For the text-containing cell, return its midpoint in [X, Y] coordinate format. 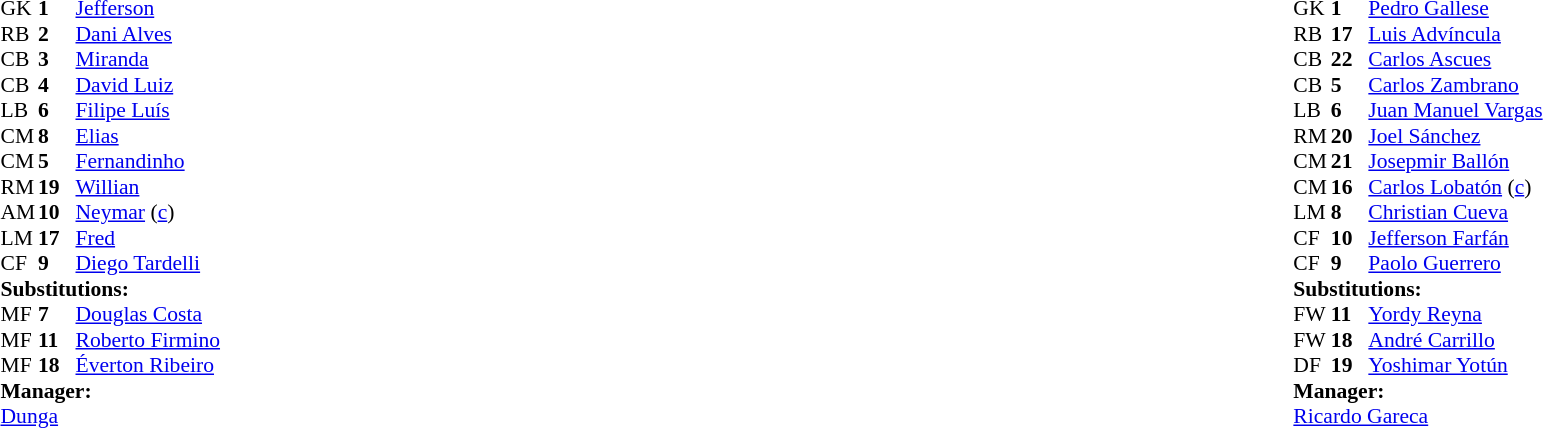
Douglas Costa [148, 315]
Fernandinho [148, 161]
21 [1350, 161]
Christian Cueva [1455, 213]
DF [1312, 365]
16 [1350, 187]
Diego Tardelli [148, 263]
Carlos Lobatón (c) [1455, 187]
Elias [148, 136]
Carlos Zambrano [1455, 85]
20 [1350, 136]
Miranda [148, 59]
Filipe Luís [148, 111]
Neymar (c) [148, 213]
Carlos Ascues [1455, 59]
22 [1350, 59]
Joel Sánchez [1455, 136]
André Carrillo [1455, 340]
Yoshimar Yotún [1455, 365]
7 [57, 315]
Juan Manuel Vargas [1455, 111]
Luis Advíncula [1455, 34]
Yordy Reyna [1455, 315]
Éverton Ribeiro [148, 365]
Paolo Guerrero [1455, 263]
Josepmir Ballón [1455, 161]
Fred [148, 238]
Dani Alves [148, 34]
AM [19, 213]
2 [57, 34]
Jefferson Farfán [1455, 238]
David Luiz [148, 85]
Willian [148, 187]
3 [57, 59]
4 [57, 85]
Roberto Firmino [148, 340]
